Return the [X, Y] coordinate for the center point of the cell that contains the specified text.  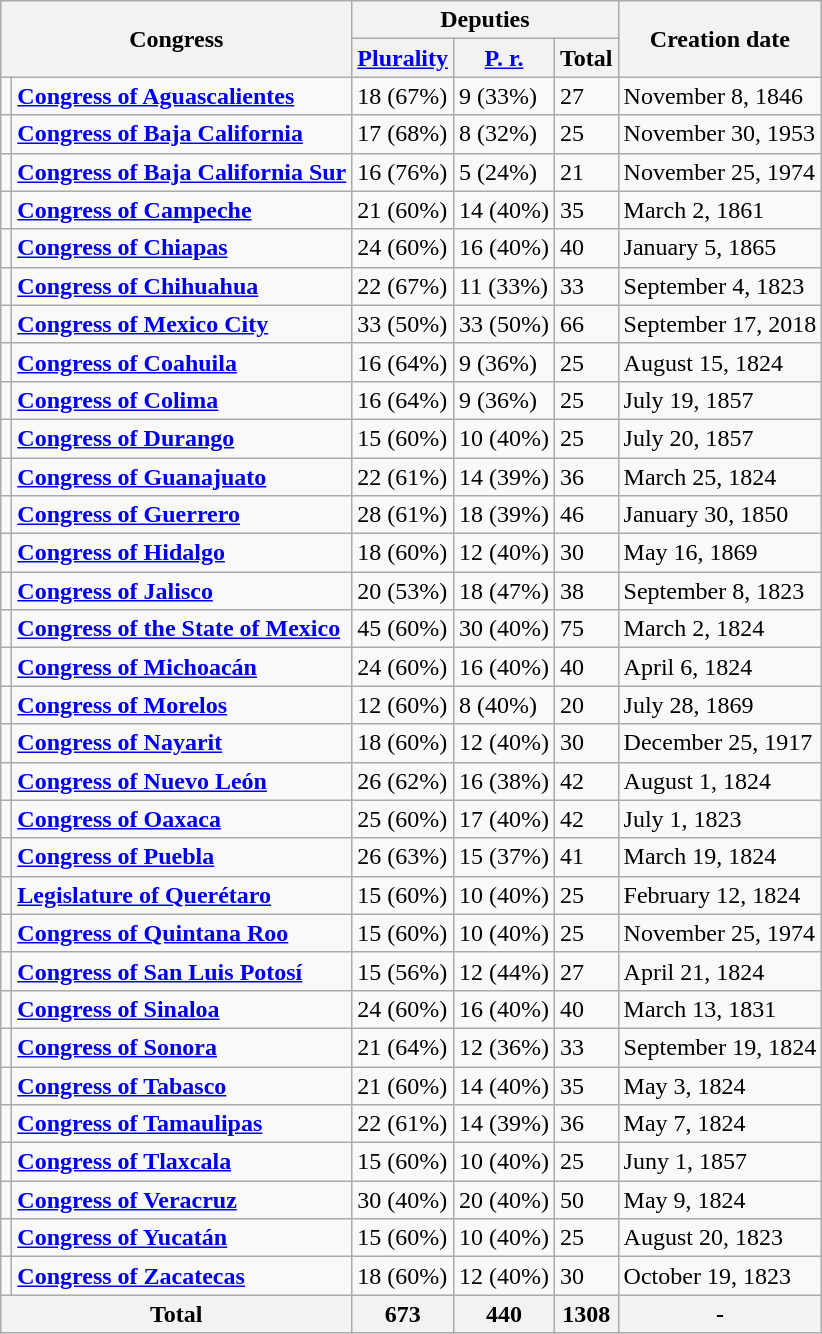
8 (32%) [504, 134]
November 30, 1953 [720, 134]
50 [587, 1200]
26 (62%) [403, 781]
Congress of Baja California Sur [182, 172]
September 17, 2018 [720, 324]
12 (36%) [504, 1047]
Congress of Baja California [182, 134]
July 1, 1823 [720, 819]
673 [403, 1314]
March 25, 1824 [720, 477]
Congress of Chiapas [182, 248]
Congress of Colima [182, 400]
May 16, 1869 [720, 553]
Plurality [403, 58]
- [720, 1314]
May 9, 1824 [720, 1200]
Congress of Zacatecas [182, 1276]
Congress of Tamaulipas [182, 1124]
Congress of Sinaloa [182, 1009]
16 (76%) [403, 172]
8 (40%) [504, 705]
11 (33%) [504, 286]
38 [587, 591]
18 (39%) [504, 515]
Congress of Tlaxcala [182, 1162]
Congress of Durango [182, 438]
1308 [587, 1314]
December 25, 1917 [720, 743]
Congress of Coahuila [182, 362]
March 13, 1831 [720, 1009]
January 5, 1865 [720, 248]
March 2, 1824 [720, 629]
16 (38%) [504, 781]
Congress of Mexico City [182, 324]
July 20, 1857 [720, 438]
18 (67%) [403, 96]
12 (60%) [403, 705]
21 [587, 172]
August 15, 1824 [720, 362]
9 (33%) [504, 96]
May 7, 1824 [720, 1124]
17 (40%) [504, 819]
46 [587, 515]
August 1, 1824 [720, 781]
Creation date [720, 39]
20 [587, 705]
20 (53%) [403, 591]
Congress of Veracruz [182, 1200]
5 (24%) [504, 172]
Congress of Yucatán [182, 1238]
Congress of Nayarit [182, 743]
P. r. [504, 58]
Legislature of Querétaro [182, 895]
September 19, 1824 [720, 1047]
28 (61%) [403, 515]
May 3, 1824 [720, 1085]
Congress of Michoacán [182, 667]
Congress of Guanajuato [182, 477]
17 (68%) [403, 134]
Congress of Morelos [182, 705]
March 19, 1824 [720, 857]
Congress of Jalisco [182, 591]
22 (67%) [403, 286]
Congress of Aguascalientes [182, 96]
Congress of the State of Mexico [182, 629]
Congress of Quintana Roo [182, 933]
April 21, 1824 [720, 971]
Congress of San Luis Potosí [182, 971]
Deputies [485, 20]
26 (63%) [403, 857]
20 (40%) [504, 1200]
September 8, 1823 [720, 591]
440 [504, 1314]
Congress of Guerrero [182, 515]
September 4, 1823 [720, 286]
Congress of Campeche [182, 210]
July 19, 1857 [720, 400]
12 (44%) [504, 971]
45 (60%) [403, 629]
July 28, 1869 [720, 705]
Congress of Oaxaca [182, 819]
75 [587, 629]
15 (37%) [504, 857]
April 6, 1824 [720, 667]
Congress of Nuevo León [182, 781]
21 (64%) [403, 1047]
October 19, 1823 [720, 1276]
February 12, 1824 [720, 895]
Juny 1, 1857 [720, 1162]
Congress [176, 39]
Congress of Puebla [182, 857]
66 [587, 324]
January 30, 1850 [720, 515]
November 8, 1846 [720, 96]
August 20, 1823 [720, 1238]
March 2, 1861 [720, 210]
41 [587, 857]
Congress of Tabasco [182, 1085]
15 (56%) [403, 971]
Congress of Sonora [182, 1047]
18 (47%) [504, 591]
Congress of Hidalgo [182, 553]
Congress of Chihuahua [182, 286]
25 (60%) [403, 819]
